Scan for the cell matching the given text and deliver its (x, y) coordinate at center. 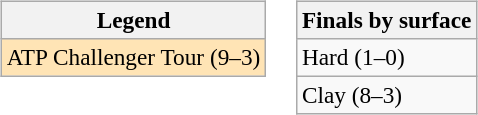
Finals by surface (387, 20)
Clay (8–3) (387, 95)
Legend (133, 20)
ATP Challenger Tour (9–3) (133, 57)
Hard (1–0) (387, 57)
